Locate the cell with the specified text and output its [X, Y] center coordinate. 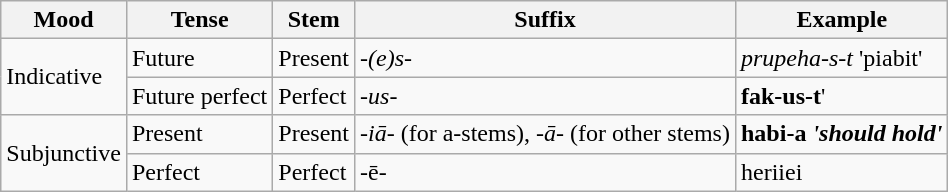
Example [841, 20]
Suffix [546, 20]
Future [199, 58]
-(e)s- [546, 58]
-us- [546, 96]
habi-a 'should hold' [841, 134]
prupeha-s-t 'piabit' [841, 58]
fak-us-t' [841, 96]
Indicative [64, 77]
Mood [64, 20]
heriiei [841, 172]
-ē- [546, 172]
Future perfect [199, 96]
-iā- (for a-stems), -ā- (for other stems) [546, 134]
Stem [314, 20]
Tense [199, 20]
Subjunctive [64, 153]
